Find where the given text appears and provide that cell's center as (x, y) coordinate. 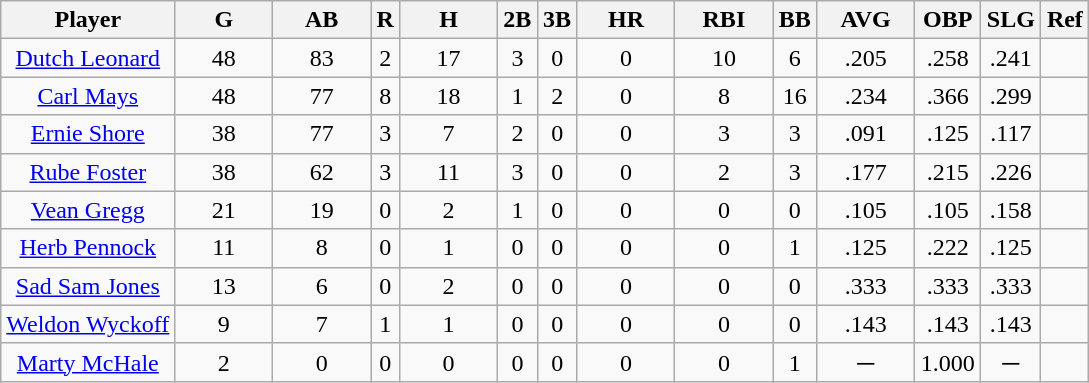
Dutch Leonard (88, 58)
Carl Mays (88, 96)
17 (449, 58)
.091 (866, 134)
.215 (948, 172)
62 (322, 172)
9 (224, 324)
G (224, 20)
.117 (1011, 134)
.177 (866, 172)
.241 (1011, 58)
Player (88, 20)
Herb Pennock (88, 248)
AB (322, 20)
BB (795, 20)
3B (557, 20)
.234 (866, 96)
.299 (1011, 96)
HR (626, 20)
Marty McHale (88, 362)
2B (518, 20)
16 (795, 96)
1.000 (948, 362)
.366 (948, 96)
.222 (948, 248)
13 (224, 286)
Ernie Shore (88, 134)
21 (224, 210)
R (386, 20)
18 (449, 96)
83 (322, 58)
10 (724, 58)
Weldon Wyckoff (88, 324)
SLG (1011, 20)
Vean Gregg (88, 210)
OBP (948, 20)
.205 (866, 58)
Sad Sam Jones (88, 286)
AVG (866, 20)
.158 (1011, 210)
.226 (1011, 172)
Ref (1065, 20)
H (449, 20)
RBI (724, 20)
19 (322, 210)
.258 (948, 58)
Rube Foster (88, 172)
